Identify which cell holds the provided text, then report its [X, Y] central coordinate. 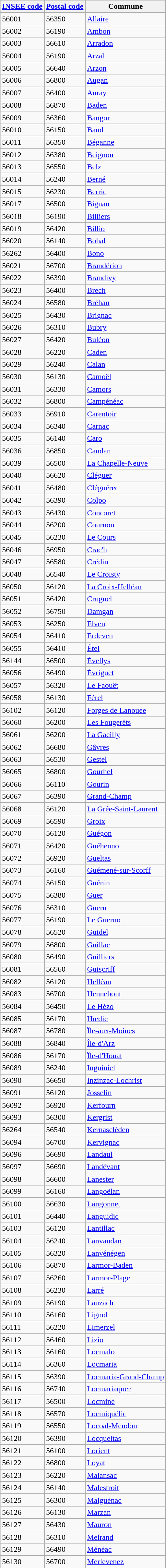
Les Fougerêts [125, 722]
Grand-Champ [125, 796]
56004 [22, 56]
56077 [22, 920]
56460 [65, 1340]
Arzal [125, 56]
56111 [22, 1327]
56072 [22, 858]
56006 [22, 80]
Kerfourn [125, 1105]
56054 [22, 636]
56570 [65, 1414]
Le Hézo [125, 1006]
56600 [65, 1179]
56018 [22, 216]
Limerzel [125, 1327]
Brandérion [125, 266]
Carnac [125, 426]
56124 [22, 1488]
56051 [22, 599]
Larré [125, 1290]
Damgan [125, 611]
56330 [65, 389]
Allaire [125, 19]
56033 [22, 414]
56058 [22, 698]
Billiers [125, 216]
Hennebont [125, 994]
56121 [22, 1451]
Bono [125, 253]
56250 [65, 624]
Concoret [125, 512]
Berné [125, 179]
56590 [65, 821]
56103 [22, 1228]
Landévant [125, 1167]
56086 [22, 1056]
Caden [125, 352]
56610 [65, 43]
Locmalo [125, 1352]
Kergrist [125, 1117]
56440 [65, 1216]
56008 [22, 105]
Guer [125, 895]
56089 [22, 1068]
Brignac [125, 315]
Lanvénégen [125, 1253]
56109 [22, 1302]
Caro [125, 438]
Lauzach [125, 1302]
56910 [65, 414]
Josselin [125, 1093]
56061 [22, 735]
Larmor-Baden [125, 1265]
La Croix-Helléan [125, 587]
Malestroit [125, 1488]
Lantillac [125, 1228]
INSEE code [22, 6]
Inguiniel [125, 1068]
56012 [22, 155]
56071 [22, 846]
56262 [22, 253]
56099 [22, 1191]
Guilliers [125, 957]
Camors [125, 389]
56097 [22, 1167]
56007 [22, 93]
Campénéac [125, 401]
Guern [125, 907]
56092 [22, 1105]
56022 [22, 278]
56044 [22, 525]
56084 [22, 1006]
Groix [125, 821]
56036 [22, 451]
Lignol [125, 1315]
56750 [65, 611]
56045 [22, 537]
56620 [65, 475]
Bignan [125, 204]
Le Croisty [125, 574]
Kernascléden [125, 1130]
Malansac [125, 1475]
56080 [22, 957]
Cléguérec [125, 488]
Merlevenez [125, 1562]
56065 [22, 772]
Cruguel [125, 599]
Guénin [125, 883]
56014 [22, 179]
56009 [22, 117]
Caudan [125, 451]
56123 [22, 1475]
56480 [65, 488]
56030 [22, 377]
56340 [65, 426]
56034 [22, 426]
56122 [22, 1463]
56039 [22, 463]
56027 [22, 340]
56104 [22, 1241]
Loyat [125, 1463]
Bangor [125, 117]
56035 [22, 438]
Locmaria-Grand-Champ [125, 1377]
Carentoir [125, 414]
56023 [22, 290]
56043 [22, 512]
56075 [22, 895]
56129 [22, 1550]
56057 [22, 685]
Malguénac [125, 1500]
Postal code [65, 6]
56119 [22, 1426]
56117 [22, 1401]
Crédin [125, 562]
56740 [65, 1389]
Billio [125, 229]
56068 [22, 809]
Cléguer [125, 475]
56850 [65, 451]
Lorient [125, 1451]
56073 [22, 870]
Le Cours [125, 537]
Bohal [125, 241]
56055 [22, 648]
56041 [22, 488]
Locmariaquer [125, 1389]
56042 [22, 500]
56060 [22, 722]
56046 [22, 550]
56116 [22, 1389]
Évriguet [125, 673]
Île-d'Arz [125, 1043]
Béganne [125, 142]
Guillac [125, 945]
56050 [22, 587]
56144 [22, 661]
56013 [22, 167]
56079 [22, 945]
56085 [22, 1019]
56052 [22, 611]
Langoëlan [125, 1191]
56026 [22, 327]
56028 [22, 352]
Férel [125, 698]
Guégon [125, 833]
56101 [22, 1216]
Ambon [125, 31]
56125 [22, 1500]
Étel [125, 648]
56081 [22, 969]
Ménéac [125, 1550]
Guéhenno [125, 846]
Hœdic [125, 1019]
Île-aux-Moines [125, 1031]
Colpo [125, 500]
56062 [22, 747]
Buléon [125, 340]
56450 [65, 1006]
La Grée-Saint-Laurent [125, 809]
56102 [22, 710]
Camoël [125, 377]
Commune [125, 6]
Lanvaudan [125, 1241]
Le Faouët [125, 685]
Brandivy [125, 278]
56056 [22, 673]
Melrand [125, 1537]
Forges de Lanouée [125, 710]
56074 [22, 883]
Langonnet [125, 1204]
Locminé [125, 1401]
56083 [22, 994]
Île-d'Houat [125, 1056]
56107 [22, 1278]
Baden [125, 105]
56040 [22, 475]
56066 [22, 784]
56025 [22, 315]
Arzon [125, 68]
Languidic [125, 1216]
Gourin [125, 784]
Évellys [125, 661]
Augan [125, 80]
Erdeven [125, 636]
56020 [22, 241]
Gourhel [125, 772]
56108 [22, 1290]
56003 [22, 43]
56127 [22, 1525]
Locqueltas [125, 1438]
56114 [22, 1364]
56112 [22, 1340]
56019 [22, 229]
56070 [22, 833]
Crac'h [125, 550]
56021 [22, 266]
56031 [22, 389]
Bubry [125, 327]
56640 [65, 68]
Cournon [125, 525]
56029 [22, 365]
Mauron [125, 1525]
Marzan [125, 1512]
56091 [22, 1093]
Beignon [125, 155]
La Gacilly [125, 735]
56106 [22, 1265]
Berric [125, 192]
Gâvres [125, 747]
56088 [22, 1043]
56005 [22, 68]
56010 [22, 130]
Larmor-Plage [125, 1278]
56650 [65, 1080]
Kervignac [125, 1142]
Gestel [125, 760]
Guiscriff [125, 969]
56630 [65, 1204]
56087 [22, 1031]
Locmaria [125, 1364]
56126 [22, 1512]
56015 [22, 192]
56098 [22, 1179]
56024 [22, 303]
Landaul [125, 1155]
56047 [22, 562]
56076 [22, 907]
56113 [22, 1352]
56118 [22, 1414]
56128 [22, 1537]
Locmiquélic [125, 1414]
Guémené-sur-Scorff [125, 870]
Gueltas [125, 858]
Arradon [125, 43]
56115 [22, 1377]
56048 [22, 574]
56950 [65, 550]
Le Guerno [125, 920]
Belz [125, 167]
56260 [65, 1278]
Locoal-Mendon [125, 1426]
Lanester [125, 1179]
56105 [22, 1253]
56082 [22, 982]
56063 [22, 760]
56530 [65, 760]
La Chapelle-Neuve [125, 463]
56017 [22, 204]
Bréhan [125, 303]
56560 [65, 969]
56069 [22, 821]
56093 [22, 1117]
56680 [65, 747]
56096 [22, 1155]
56011 [22, 142]
56002 [22, 31]
Inzinzac-Lochrist [125, 1080]
Helléan [125, 982]
Guidel [125, 932]
56264 [22, 1130]
Elven [125, 624]
56067 [22, 796]
56780 [65, 1031]
56053 [22, 624]
56078 [22, 932]
56032 [22, 401]
Calan [125, 365]
56094 [22, 1142]
Auray [125, 93]
56840 [65, 1043]
56090 [22, 1080]
Baud [125, 130]
56001 [22, 19]
Brech [125, 290]
Lizio [125, 1340]
56520 [65, 932]
